Search for the cell housing the specified text and yield its [x, y] center coordinate. 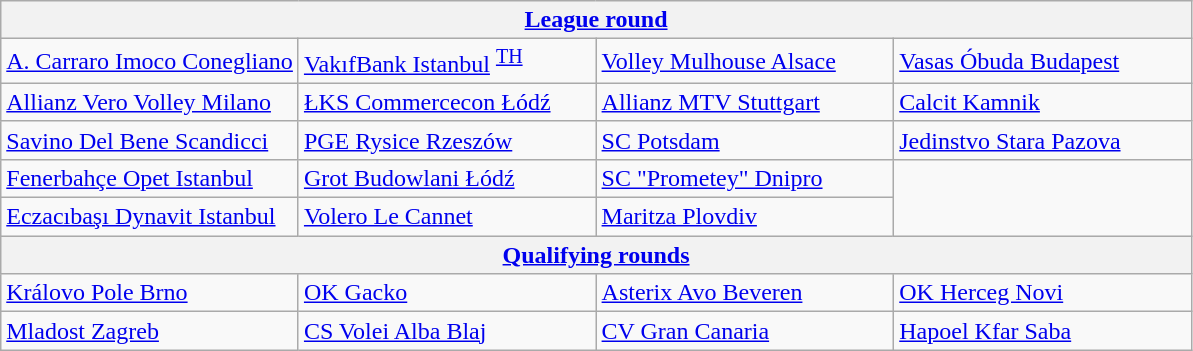
Grot Budowlani Łódź [447, 178]
PGE Rysice Rzeszów [447, 140]
Královo Pole Brno [150, 293]
Maritza Plovdiv [745, 217]
CS Volei Alba Blaj [447, 331]
A. Carraro Imoco Conegliano [150, 62]
SC "Prometey" Dnipro [745, 178]
Volley Mulhouse Alsace [745, 62]
Calcit Kamnik [1043, 102]
League round [596, 20]
Fenerbahçe Opet Istanbul [150, 178]
SC Potsdam [745, 140]
OK Herceg Novi [1043, 293]
Mladost Zagreb [150, 331]
VakıfBank Istanbul TH [447, 62]
Eczacıbaşı Dynavit Istanbul [150, 217]
CV Gran Canaria [745, 331]
ŁKS Commercecon Łódź [447, 102]
Vasas Óbuda Budapest [1043, 62]
Hapoel Kfar Saba [1043, 331]
Volero Le Cannet [447, 217]
Qualifying rounds [596, 255]
Asterix Avo Beveren [745, 293]
Allianz MTV Stuttgart [745, 102]
Allianz Vero Volley Milano [150, 102]
Savino Del Bene Scandicci [150, 140]
OK Gacko [447, 293]
Jedinstvo Stara Pazova [1043, 140]
